Locate the cell with the specified text and output its [X, Y] center coordinate. 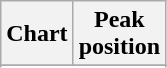
Peakposition [119, 34]
Chart [37, 34]
